Pinpoint the cell where the given text exists, returning its (x, y) midpoint coordinate. 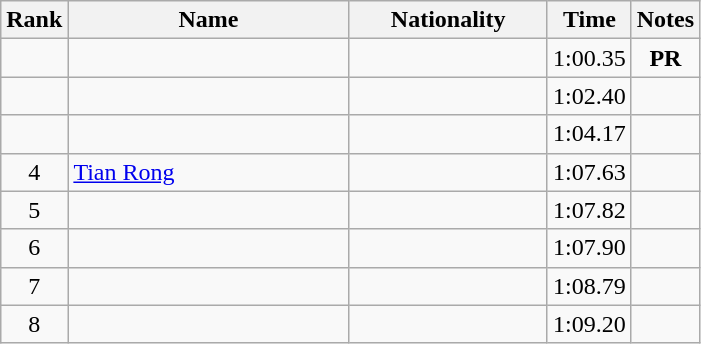
Time (589, 20)
1:02.40 (589, 96)
4 (34, 172)
1:07.82 (589, 210)
Name (208, 20)
1:09.20 (589, 324)
7 (34, 286)
5 (34, 210)
8 (34, 324)
Rank (34, 20)
Nationality (448, 20)
1:07.90 (589, 248)
1:08.79 (589, 286)
Notes (665, 20)
6 (34, 248)
1:07.63 (589, 172)
1:00.35 (589, 58)
1:04.17 (589, 134)
PR (665, 58)
Tian Rong (208, 172)
